Provide the (x, y) coordinate of the cell's center where the given text is located.  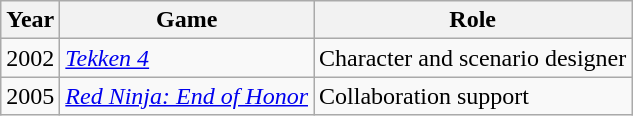
Tekken 4 (187, 58)
Role (473, 20)
Game (187, 20)
Character and scenario designer (473, 58)
Year (30, 20)
Red Ninja: End of Honor (187, 96)
Collaboration support (473, 96)
2005 (30, 96)
2002 (30, 58)
